Output the [X, Y] coordinate of the center of the cell containing the given text.  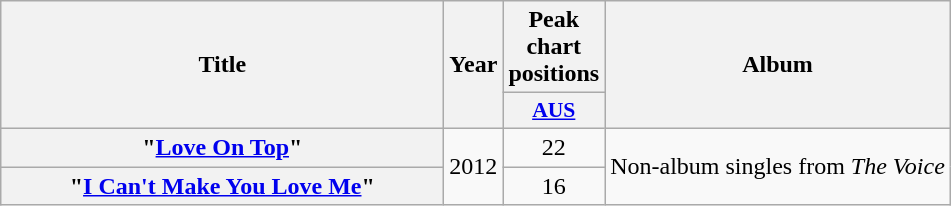
AUS [554, 111]
Peak chart positions [554, 47]
Album [778, 65]
2012 [474, 166]
"Love On Top" [222, 147]
Non-album singles from The Voice [778, 166]
16 [554, 185]
22 [554, 147]
Year [474, 65]
Title [222, 65]
"I Can't Make You Love Me" [222, 185]
